Provide the (x, y) coordinate of the cell's center where the given text is located.  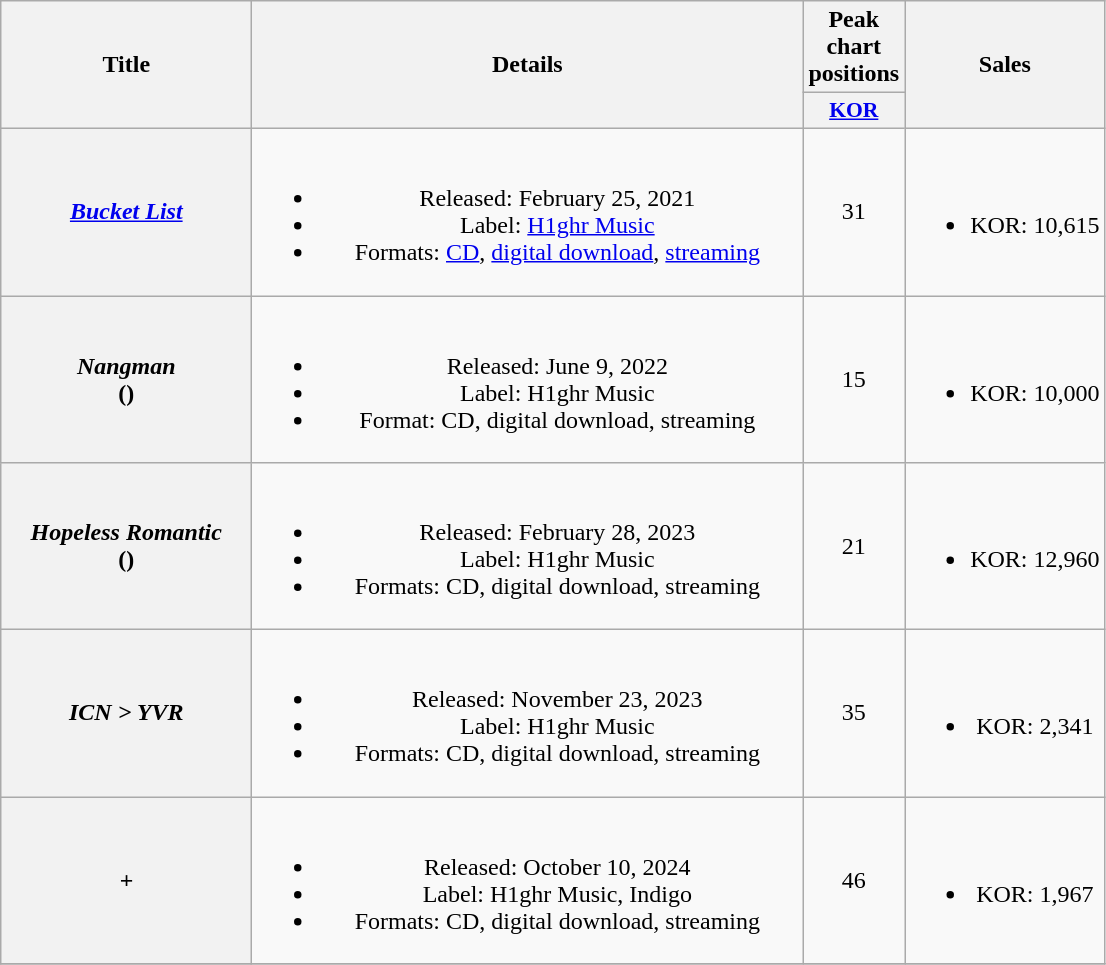
Details (528, 65)
Released: October 10, 2024Label: H1ghr Music, IndigoFormats: CD, digital download, streaming (528, 880)
31 (854, 212)
Bucket List (126, 212)
15 (854, 380)
KOR: 10,000 (1005, 380)
KOR (854, 111)
Released: February 25, 2021Label: H1ghr MusicFormats: CD, digital download, streaming (528, 212)
KOR: 2,341 (1005, 714)
Released: February 28, 2023Label: H1ghr MusicFormats: CD, digital download, streaming (528, 546)
KOR: 1,967 (1005, 880)
ICN > YVR (126, 714)
Peak chartpositions (854, 47)
KOR: 12,960 (1005, 546)
21 (854, 546)
Hopeless Romantic() (126, 546)
Nangman() (126, 380)
46 (854, 880)
KOR: 10,615 (1005, 212)
Title (126, 65)
Released: June 9, 2022Label: H1ghr MusicFormat: CD, digital download, streaming (528, 380)
+ (126, 880)
Sales (1005, 65)
35 (854, 714)
Released: November 23, 2023Label: H1ghr MusicFormats: CD, digital download, streaming (528, 714)
